Return (X, Y) of the center of cell containing provided text 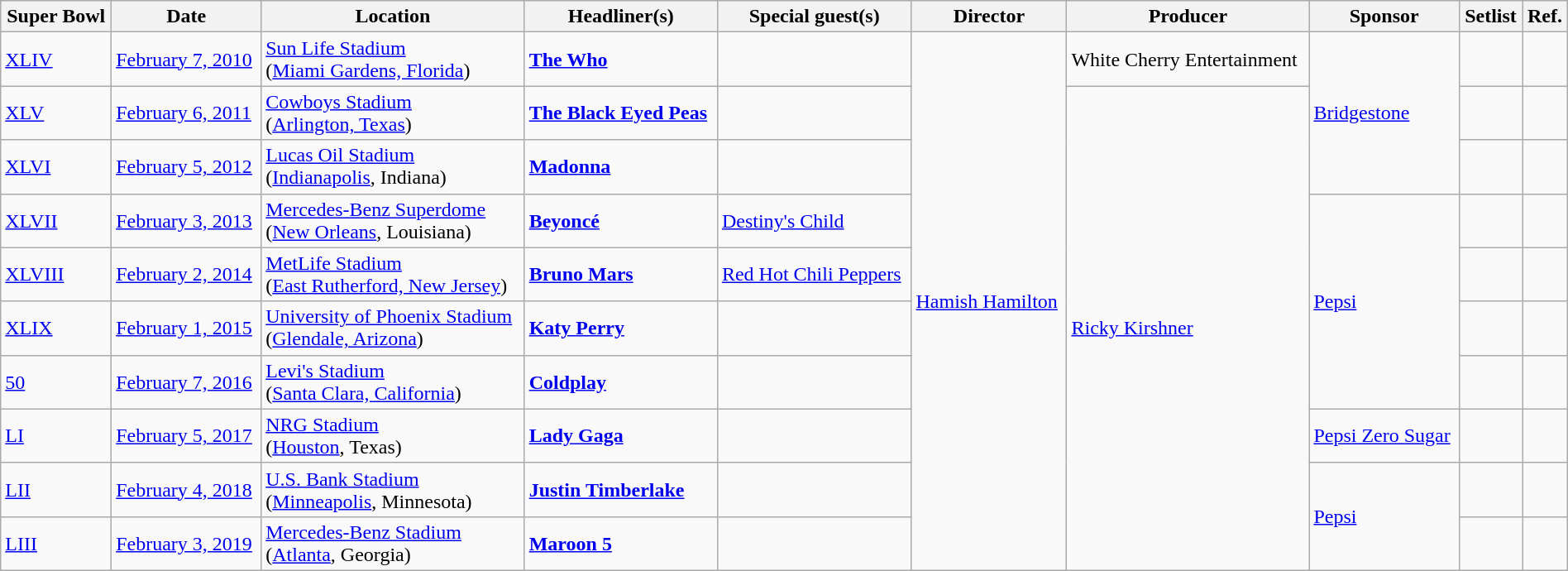
Super Bowl (56, 17)
50 (56, 382)
Maroon 5 (620, 543)
LI (56, 435)
Director (989, 17)
LII (56, 490)
U.S. Bank Stadium(Minneapolis, Minnesota) (393, 490)
LIII (56, 543)
Red Hot Chili Peppers (814, 275)
Levi's Stadium(Santa Clara, California) (393, 382)
Sponsor (1384, 17)
Lucas Oil Stadium(Indianapolis, Indiana) (393, 167)
XLVI (56, 167)
XLIX (56, 328)
February 2, 2014 (187, 275)
MetLife Stadium(East Rutherford, New Jersey) (393, 275)
February 5, 2012 (187, 167)
XLIV (56, 60)
Location (393, 17)
Mercedes-Benz Superdome(New Orleans, Louisiana) (393, 220)
February 3, 2013 (187, 220)
February 7, 2016 (187, 382)
Ricky Kirshner (1188, 329)
February 4, 2018 (187, 490)
Beyoncé (620, 220)
Producer (1188, 17)
Headliner(s) (620, 17)
February 5, 2017 (187, 435)
Bridgestone (1384, 113)
Setlist (1491, 17)
The Black Eyed Peas (620, 113)
The Who (620, 60)
XLVIII (56, 275)
Madonna (620, 167)
February 1, 2015 (187, 328)
XLVII (56, 220)
Pepsi Zero Sugar (1384, 435)
Mercedes-Benz Stadium(Atlanta, Georgia) (393, 543)
February 3, 2019 (187, 543)
Justin Timberlake (620, 490)
NRG Stadium(Houston, Texas) (393, 435)
Coldplay (620, 382)
Destiny's Child (814, 220)
Sun Life Stadium(Miami Gardens, Florida) (393, 60)
White Cherry Entertainment (1188, 60)
February 6, 2011 (187, 113)
February 7, 2010 (187, 60)
XLV (56, 113)
Hamish Hamilton (989, 301)
Date (187, 17)
Bruno Mars (620, 275)
Special guest(s) (814, 17)
University of Phoenix Stadium(Glendale, Arizona) (393, 328)
Katy Perry (620, 328)
Cowboys Stadium(Arlington, Texas) (393, 113)
Lady Gaga (620, 435)
Ref. (1545, 17)
